For the text-containing cell, return its midpoint in (X, Y) coordinate format. 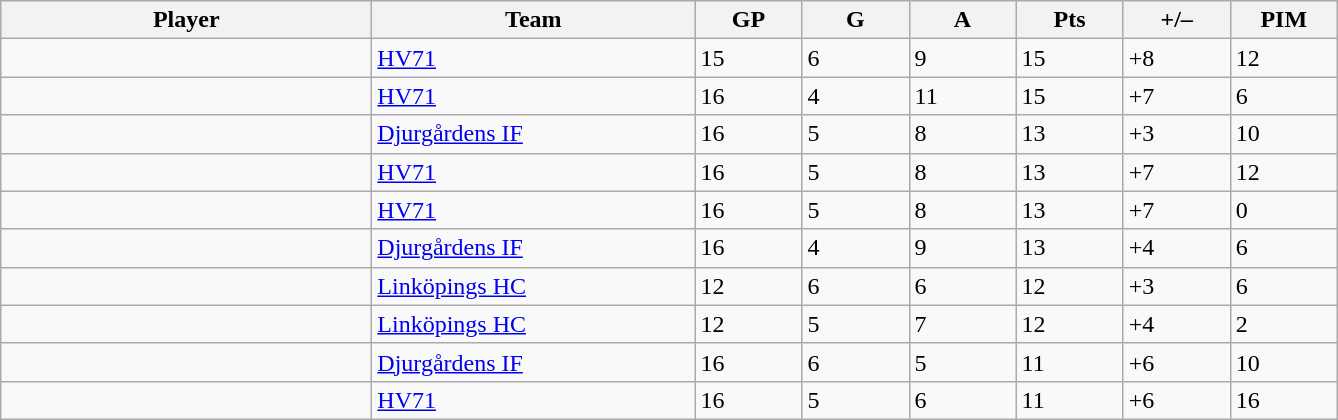
+8 (1176, 58)
Player (186, 20)
+/– (1176, 20)
2 (1284, 324)
PIM (1284, 20)
A (962, 20)
Team (534, 20)
GP (748, 20)
Pts (1070, 20)
7 (962, 324)
G (856, 20)
0 (1284, 210)
